Output the [X, Y] coordinate of the center of the cell containing the given text.  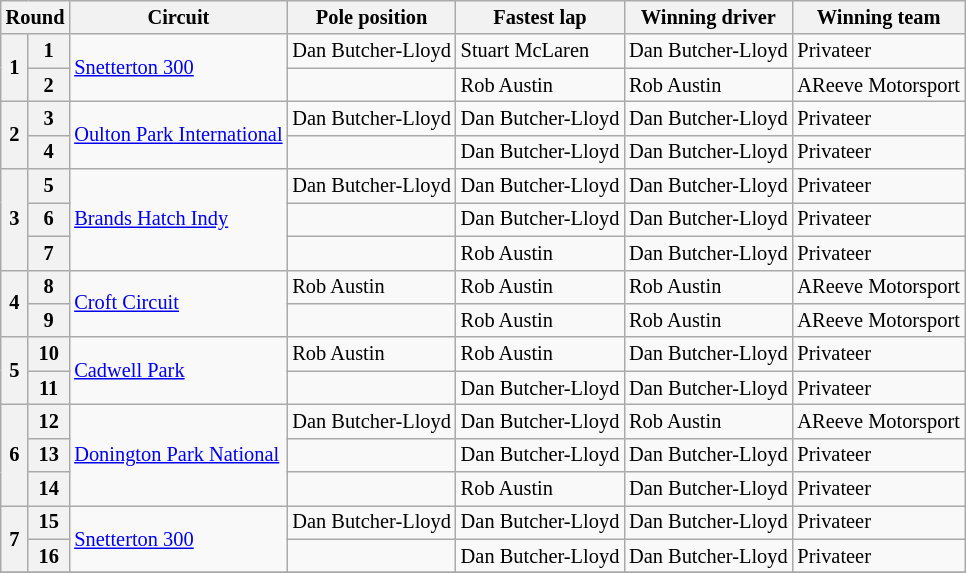
12 [48, 421]
Brands Hatch Indy [178, 220]
14 [48, 489]
10 [48, 354]
13 [48, 455]
Fastest lap [540, 17]
Pole position [371, 17]
Stuart McLaren [540, 51]
9 [48, 320]
Round [36, 17]
Croft Circuit [178, 304]
Circuit [178, 17]
Winning team [879, 17]
Donington Park National [178, 454]
Winning driver [708, 17]
Cadwell Park [178, 370]
15 [48, 522]
8 [48, 287]
Oulton Park International [178, 134]
11 [48, 388]
16 [48, 556]
